Extract the [X, Y] coordinate from the center of the cell holding the provided text.  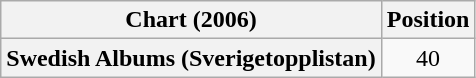
40 [428, 58]
Position [428, 20]
Swedish Albums (Sverigetopplistan) [191, 58]
Chart (2006) [191, 20]
